Locate the cell with the specified text and output its [x, y] center coordinate. 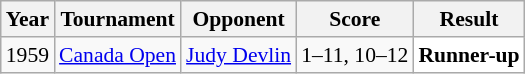
Canada Open [118, 55]
1959 [28, 55]
Year [28, 19]
Score [354, 19]
Tournament [118, 19]
Runner-up [468, 55]
1–11, 10–12 [354, 55]
Judy Devlin [238, 55]
Opponent [238, 19]
Result [468, 19]
